From the cell containing the given text, extract its center point as (x, y) coordinate. 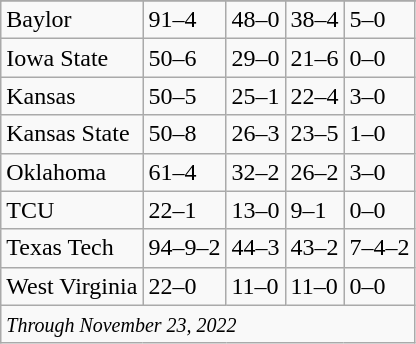
Texas Tech (72, 248)
91–4 (184, 20)
5–0 (380, 20)
Through November 23, 2022 (208, 324)
1–0 (380, 134)
West Virginia (72, 286)
23–5 (314, 134)
21–6 (314, 58)
44–3 (256, 248)
50–8 (184, 134)
7–4–2 (380, 248)
50–5 (184, 96)
29–0 (256, 58)
48–0 (256, 20)
32–2 (256, 172)
Kansas (72, 96)
43–2 (314, 248)
TCU (72, 210)
94–9–2 (184, 248)
61–4 (184, 172)
Baylor (72, 20)
26–3 (256, 134)
50–6 (184, 58)
25–1 (256, 96)
Kansas State (72, 134)
38–4 (314, 20)
22–0 (184, 286)
Oklahoma (72, 172)
Iowa State (72, 58)
22–4 (314, 96)
22–1 (184, 210)
13–0 (256, 210)
26–2 (314, 172)
9–1 (314, 210)
